For the text-containing cell, return its midpoint in [X, Y] coordinate format. 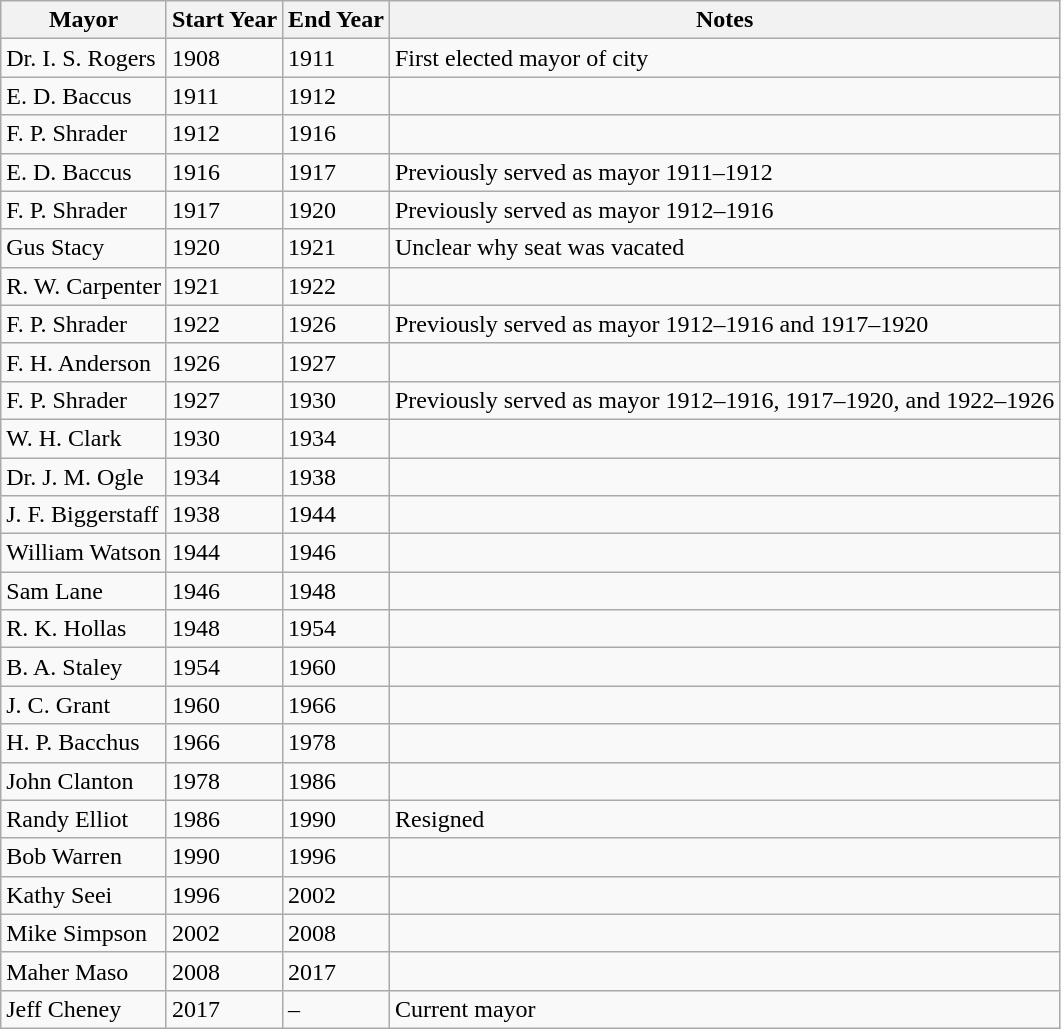
Maher Maso [84, 971]
Unclear why seat was vacated [724, 248]
Previously served as mayor 1912–1916, 1917–1920, and 1922–1926 [724, 400]
John Clanton [84, 781]
Resigned [724, 819]
Previously served as mayor 1911–1912 [724, 172]
William Watson [84, 553]
Dr. I. S. Rogers [84, 58]
Previously served as mayor 1912–1916 [724, 210]
B. A. Staley [84, 667]
R. K. Hollas [84, 629]
Start Year [224, 20]
End Year [336, 20]
F. H. Anderson [84, 362]
Mayor [84, 20]
Mike Simpson [84, 933]
Notes [724, 20]
J. F. Biggerstaff [84, 515]
Randy Elliot [84, 819]
1908 [224, 58]
Dr. J. M. Ogle [84, 477]
Previously served as mayor 1912–1916 and 1917–1920 [724, 324]
W. H. Clark [84, 438]
First elected mayor of city [724, 58]
H. P. Bacchus [84, 743]
Current mayor [724, 1009]
Kathy Seei [84, 895]
J. C. Grant [84, 705]
Bob Warren [84, 857]
Jeff Cheney [84, 1009]
– [336, 1009]
Gus Stacy [84, 248]
R. W. Carpenter [84, 286]
Sam Lane [84, 591]
